Find where the given text appears and provide that cell's center as [X, Y] coordinate. 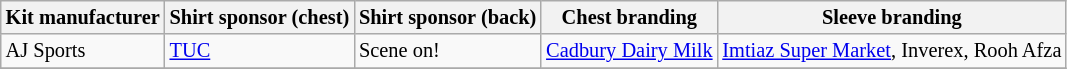
Cadbury Dairy Milk [629, 51]
Sleeve branding [892, 17]
Chest branding [629, 17]
Imtiaz Super Market, Inverex, Rooh Afza [892, 51]
Scene on! [448, 51]
AJ Sports [83, 51]
Shirt sponsor (chest) [260, 17]
TUC [260, 51]
Kit manufacturer [83, 17]
Shirt sponsor (back) [448, 17]
